Scan for the cell matching the given text and deliver its (X, Y) coordinate at center. 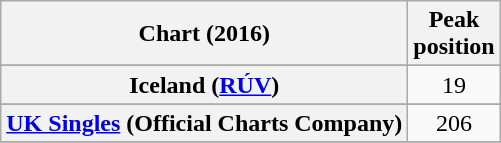
206 (454, 123)
Iceland (RÚV) (204, 85)
19 (454, 85)
Peakposition (454, 34)
UK Singles (Official Charts Company) (204, 123)
Chart (2016) (204, 34)
